Return (x, y) of the center of cell containing provided text 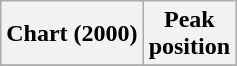
Chart (2000) (72, 34)
Peak position (189, 34)
